Extract the [x, y] coordinate from the center of the cell holding the provided text.  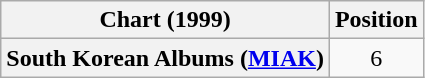
Chart (1999) [166, 20]
6 [376, 58]
South Korean Albums (MIAK) [166, 58]
Position [376, 20]
